Locate the cell with the specified text and output its [x, y] center coordinate. 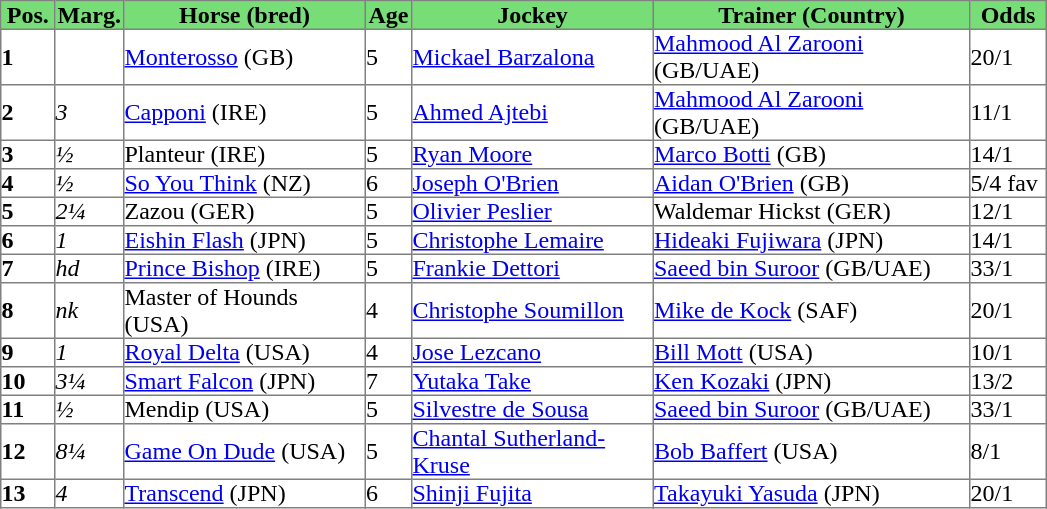
13 [28, 493]
12/1 [1008, 211]
2 [28, 113]
Olivier Peslier [533, 211]
hd [90, 268]
Master of Hounds (USA) [245, 311]
Ahmed Ajtebi [533, 113]
13/2 [1008, 381]
Yutaka Take [533, 381]
Marco Botti (GB) [811, 154]
Odds [1008, 15]
Aidan O'Brien (GB) [811, 183]
Monterosso (GB) [245, 57]
Zazou (GER) [245, 211]
2¼ [90, 211]
10/1 [1008, 352]
Bill Mott (USA) [811, 352]
Smart Falcon (JPN) [245, 381]
8¼ [90, 452]
Prince Bishop (IRE) [245, 268]
Trainer (Country) [811, 15]
Ryan Moore [533, 154]
Game On Dude (USA) [245, 452]
Bob Baffert (USA) [811, 452]
Hideaki Fujiwara (JPN) [811, 240]
Transcend (JPN) [245, 493]
Shinji Fujita [533, 493]
Capponi (IRE) [245, 113]
So You Think (NZ) [245, 183]
Horse (bred) [245, 15]
Frankie Dettori [533, 268]
nk [90, 311]
Ken Kozaki (JPN) [811, 381]
Royal Delta (USA) [245, 352]
Mendip (USA) [245, 409]
Jockey [533, 15]
Silvestre de Sousa [533, 409]
3¼ [90, 381]
Christophe Lemaire [533, 240]
Pos. [28, 15]
Takayuki Yasuda (JPN) [811, 493]
Marg. [90, 15]
12 [28, 452]
8 [28, 311]
Age [388, 15]
9 [28, 352]
11 [28, 409]
Christophe Soumillon [533, 311]
8/1 [1008, 452]
Eishin Flash (JPN) [245, 240]
Joseph O'Brien [533, 183]
11/1 [1008, 113]
Mike de Kock (SAF) [811, 311]
Mickael Barzalona [533, 57]
Waldemar Hickst (GER) [811, 211]
Chantal Sutherland-Kruse [533, 452]
Planteur (IRE) [245, 154]
5/4 fav [1008, 183]
10 [28, 381]
Jose Lezcano [533, 352]
